For the text-containing cell, return its midpoint in [X, Y] coordinate format. 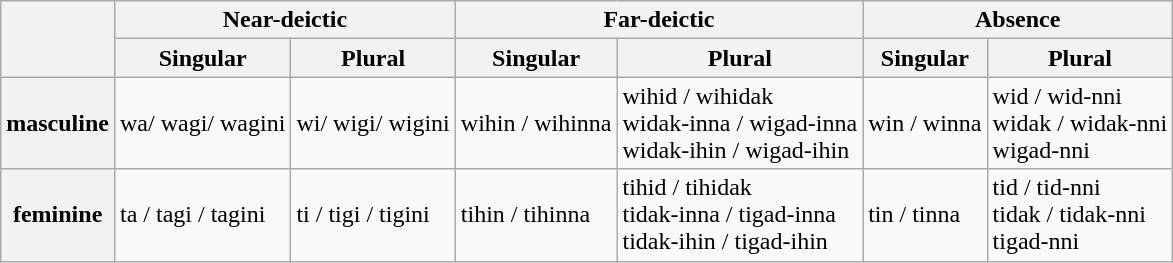
Near-deictic [284, 20]
wi/ wigi/ wigini [373, 123]
masculine [58, 123]
win / winna [925, 123]
feminine [58, 215]
ti / tigi / tigini [373, 215]
wihid / wihidak widak-inna / wigad-inna widak-ihin / wigad-ihin [740, 123]
Far-deictic [658, 20]
tid / tid-nni tidak / tidak-nni tigad-nni [1080, 215]
tin / tinna [925, 215]
ta / tagi / tagini [202, 215]
wid / wid-nni widak / widak-nni wigad-nni [1080, 123]
wihin / wihinna [536, 123]
wa/ wagi/ wagini [202, 123]
tihin / tihinna [536, 215]
Absence [1018, 20]
tihid / tihidak tidak-inna / tigad-inna tidak-ihin / tigad-ihin [740, 215]
